Return [X, Y] of the center of cell containing provided text 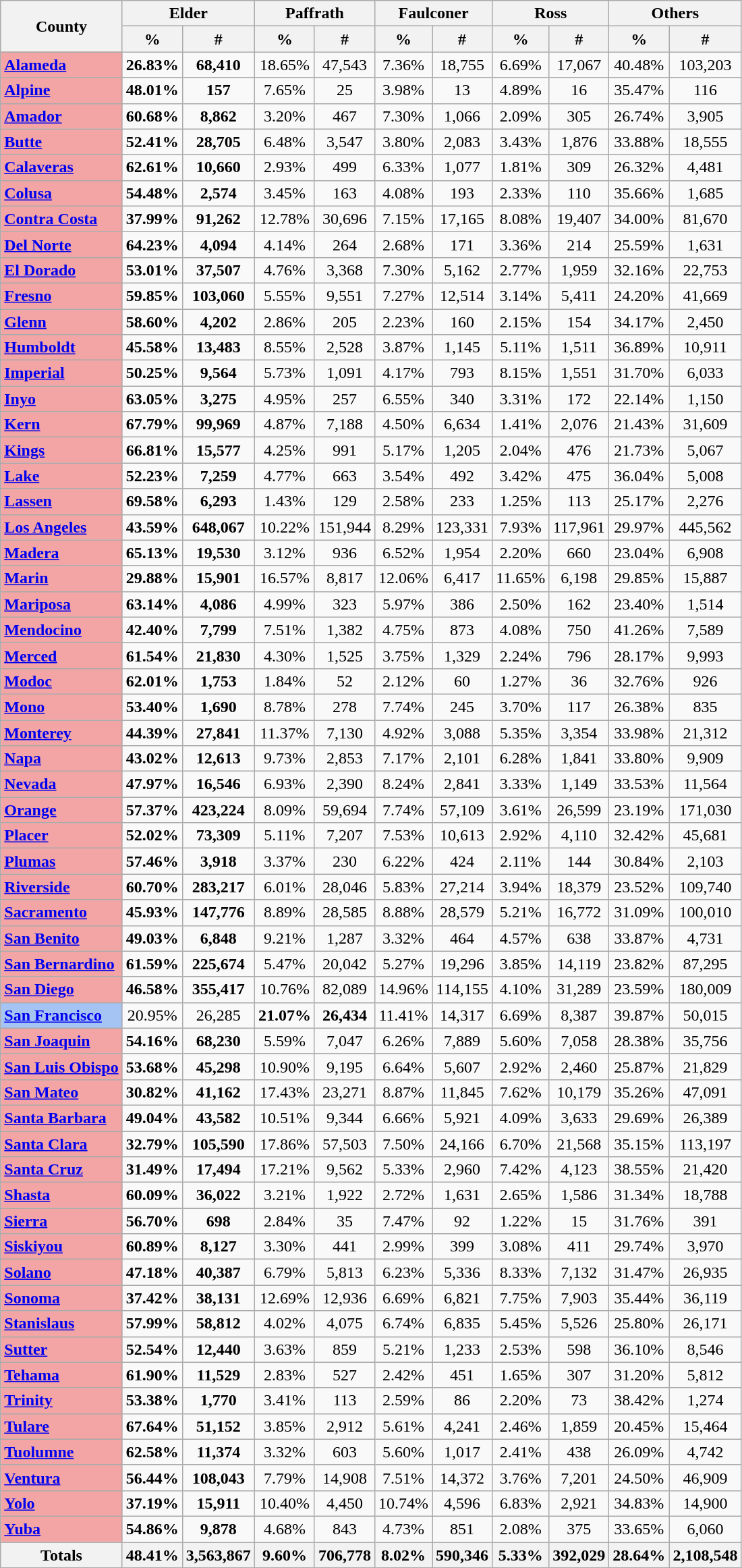
11,845 [463, 1092]
Amador [61, 116]
475 [579, 476]
53.01% [152, 270]
38.42% [639, 1401]
61.59% [152, 964]
57.37% [152, 810]
38.55% [639, 1170]
30.82% [152, 1092]
1,876 [579, 142]
41,669 [706, 296]
46,909 [706, 1478]
5.97% [403, 604]
3,633 [579, 1118]
1.41% [521, 425]
1.43% [285, 502]
29.69% [639, 1118]
3.87% [403, 348]
63.05% [152, 399]
23.04% [639, 553]
32.16% [639, 270]
9.73% [285, 759]
3.45% [285, 193]
Inyo [61, 399]
25.87% [639, 1066]
162 [579, 604]
698 [219, 1221]
3,563,867 [219, 1555]
17.21% [285, 1170]
8.15% [521, 373]
5,162 [463, 270]
8.88% [403, 913]
445,562 [706, 527]
1,685 [706, 193]
44.39% [152, 732]
10.22% [285, 527]
87,295 [706, 964]
18,379 [579, 887]
Madera [61, 553]
33.88% [639, 142]
60.70% [152, 887]
6.28% [521, 759]
7.53% [403, 836]
7.15% [403, 219]
8.89% [285, 913]
39.87% [639, 1015]
257 [344, 399]
Tehama [61, 1375]
59,694 [344, 810]
57.46% [152, 861]
873 [463, 630]
8.78% [285, 707]
23.52% [639, 887]
7,207 [344, 836]
County [61, 26]
Siskiyou [61, 1247]
2.84% [285, 1221]
Calaveras [61, 167]
451 [463, 1375]
3.41% [285, 1401]
Colusa [61, 193]
Merced [61, 655]
2.42% [403, 1375]
Elder [188, 13]
34.17% [639, 322]
11,564 [706, 784]
11,529 [219, 1375]
4,481 [706, 167]
2.83% [285, 1375]
6.66% [403, 1118]
648,067 [219, 527]
21.43% [639, 425]
81,670 [706, 219]
3.61% [521, 810]
23.59% [639, 990]
48.01% [152, 90]
Sonoma [61, 1298]
2,083 [463, 142]
3.76% [521, 1478]
60.09% [152, 1195]
154 [579, 322]
411 [579, 1247]
5,526 [579, 1324]
31.70% [639, 373]
5,607 [463, 1066]
Humboldt [61, 348]
2.33% [521, 193]
6.70% [521, 1144]
Yolo [61, 1503]
225,674 [219, 964]
41,162 [219, 1092]
8.09% [285, 810]
Santa Clara [61, 1144]
392,029 [579, 1555]
Solano [61, 1272]
5,336 [463, 1272]
4.10% [521, 990]
14.96% [403, 990]
59.85% [152, 296]
31,609 [706, 425]
105,590 [219, 1144]
7.93% [521, 527]
527 [344, 1375]
1,922 [344, 1195]
7,058 [579, 1041]
6,848 [219, 938]
20.45% [639, 1426]
10.76% [285, 990]
16 [579, 90]
67.79% [152, 425]
17,067 [579, 65]
62.61% [152, 167]
45,681 [706, 836]
3.33% [521, 784]
Mendocino [61, 630]
Modoc [61, 681]
926 [706, 681]
47.18% [152, 1272]
20,042 [344, 964]
7.17% [403, 759]
2,574 [219, 193]
6,033 [706, 373]
33.80% [639, 759]
3,918 [219, 861]
28,705 [219, 142]
6.52% [403, 553]
160 [463, 322]
12,440 [219, 1349]
17,165 [463, 219]
4.75% [403, 630]
Totals [61, 1555]
Faulconer [433, 13]
8.02% [403, 1555]
4,123 [579, 1170]
843 [344, 1529]
26.32% [639, 167]
6,835 [463, 1324]
6.22% [403, 861]
15,464 [706, 1426]
2.53% [521, 1349]
16,772 [579, 913]
14,908 [344, 1478]
171,030 [706, 810]
15,911 [219, 1503]
31,289 [579, 990]
4,086 [219, 604]
129 [344, 502]
144 [579, 861]
Glenn [61, 322]
9,551 [344, 296]
52.54% [152, 1349]
47.97% [152, 784]
52.02% [152, 836]
5.35% [521, 732]
6.26% [403, 1041]
23.19% [639, 810]
2.08% [521, 1529]
57,109 [463, 810]
117,961 [579, 527]
6,821 [463, 1298]
11,374 [219, 1452]
2,103 [706, 861]
50.25% [152, 373]
10.40% [285, 1503]
2,960 [463, 1170]
11.65% [521, 578]
43.59% [152, 527]
2.46% [521, 1426]
23.40% [639, 604]
3,547 [344, 142]
Orange [61, 810]
3.36% [521, 244]
5,921 [463, 1118]
12.78% [285, 219]
5.47% [285, 964]
103,060 [219, 296]
Mariposa [61, 604]
3.54% [403, 476]
4.76% [285, 270]
2,841 [463, 784]
2.12% [403, 681]
11.41% [403, 1015]
2.15% [521, 322]
590,346 [463, 1555]
5.55% [285, 296]
3.12% [285, 553]
Mono [61, 707]
2,921 [579, 1503]
18,755 [463, 65]
12,514 [463, 296]
Ventura [61, 1478]
2,912 [344, 1426]
2,390 [344, 784]
7,201 [579, 1478]
3,354 [579, 732]
Others [675, 13]
53.68% [152, 1066]
San Bernardino [61, 964]
67.64% [152, 1426]
2.99% [403, 1247]
37.42% [152, 1298]
8,127 [219, 1247]
323 [344, 604]
San Joaquin [61, 1041]
8.33% [521, 1272]
1,274 [706, 1401]
6.01% [285, 887]
264 [344, 244]
47,543 [344, 65]
18,788 [706, 1195]
399 [463, 1247]
113,197 [706, 1144]
40,387 [219, 1272]
8,387 [579, 1015]
Kings [61, 450]
991 [344, 450]
32.76% [639, 681]
26.83% [152, 65]
4.02% [285, 1324]
Los Angeles [61, 527]
18,555 [706, 142]
12,936 [344, 1298]
5.45% [521, 1324]
36.04% [639, 476]
Del Norte [61, 244]
4.99% [285, 604]
2,450 [706, 322]
58,812 [219, 1324]
62.01% [152, 681]
46.58% [152, 990]
4.95% [285, 399]
68,230 [219, 1041]
424 [463, 861]
91,262 [219, 219]
9,562 [344, 1170]
3.20% [285, 116]
Trinity [61, 1401]
307 [579, 1375]
17,494 [219, 1170]
2,276 [706, 502]
9,909 [706, 759]
31.09% [639, 913]
2.50% [521, 604]
35.66% [639, 193]
2.04% [521, 450]
37.99% [152, 219]
4.68% [285, 1529]
172 [579, 399]
6.83% [521, 1503]
33.65% [639, 1529]
6.93% [285, 784]
355,417 [219, 990]
19,407 [579, 219]
1,753 [219, 681]
29.85% [639, 578]
7.50% [403, 1144]
Ross [550, 13]
14,317 [463, 1015]
147,776 [219, 913]
2.77% [521, 270]
2,460 [579, 1066]
62.58% [152, 1452]
32.79% [152, 1144]
Contra Costa [61, 219]
26,171 [706, 1324]
24.20% [639, 296]
86 [463, 1401]
8.24% [403, 784]
5.61% [403, 1426]
1,233 [463, 1349]
9.21% [285, 938]
28,579 [463, 913]
2.23% [403, 322]
9,878 [219, 1529]
5,067 [706, 450]
1.81% [521, 167]
4,075 [344, 1324]
180,009 [706, 990]
2.09% [521, 116]
1.27% [521, 681]
Yuba [61, 1529]
5,411 [579, 296]
12.69% [285, 1298]
60 [463, 681]
10,613 [463, 836]
San Benito [61, 938]
19,530 [219, 553]
110 [579, 193]
4.87% [285, 425]
35.44% [639, 1298]
3,970 [706, 1247]
68,410 [219, 65]
60.68% [152, 116]
Lassen [61, 502]
Placer [61, 836]
5.17% [403, 450]
57.99% [152, 1324]
23.82% [639, 964]
35 [344, 1221]
2.59% [403, 1401]
41.26% [639, 630]
Plumas [61, 861]
16,546 [219, 784]
3.08% [521, 1247]
Marin [61, 578]
26.09% [639, 1452]
17.86% [285, 1144]
43.02% [152, 759]
4,596 [463, 1503]
10.51% [285, 1118]
1,150 [706, 399]
31.34% [639, 1195]
30.84% [639, 861]
Sierra [61, 1221]
28.38% [639, 1041]
20.95% [152, 1015]
7.65% [285, 90]
54.86% [152, 1529]
51,152 [219, 1426]
4.89% [521, 90]
19,296 [463, 964]
31.20% [639, 1375]
117 [579, 707]
Sacramento [61, 913]
Riverside [61, 887]
7,132 [579, 1272]
492 [463, 476]
151,944 [344, 527]
65.13% [152, 553]
598 [579, 1349]
5.83% [403, 887]
2,853 [344, 759]
2.41% [521, 1452]
7,903 [579, 1298]
4,110 [579, 836]
7,589 [706, 630]
64.23% [152, 244]
61.54% [152, 655]
69.58% [152, 502]
6.23% [403, 1272]
36.10% [639, 1349]
53.38% [152, 1401]
33.53% [639, 784]
1,841 [579, 759]
3,088 [463, 732]
35.15% [639, 1144]
1,511 [579, 348]
10,911 [706, 348]
233 [463, 502]
441 [344, 1247]
7.36% [403, 65]
793 [463, 373]
27,841 [219, 732]
4.77% [285, 476]
San Francisco [61, 1015]
13,483 [219, 348]
859 [344, 1349]
6.48% [285, 142]
Paffrath [314, 13]
4.73% [403, 1529]
1,149 [579, 784]
14,372 [463, 1478]
29.88% [152, 578]
26,285 [219, 1015]
1,077 [463, 167]
4.14% [285, 244]
3.80% [403, 142]
1.65% [521, 1375]
54.48% [152, 193]
6.33% [403, 167]
171 [463, 244]
14,119 [579, 964]
309 [579, 167]
4,742 [706, 1452]
6.79% [285, 1272]
Napa [61, 759]
1,859 [579, 1426]
36,022 [219, 1195]
1,514 [706, 604]
15,577 [219, 450]
48.41% [152, 1555]
3,275 [219, 399]
2.86% [285, 322]
103,203 [706, 65]
499 [344, 167]
36 [579, 681]
32.42% [639, 836]
42.40% [152, 630]
5,812 [706, 1375]
2,076 [579, 425]
Lake [61, 476]
Kern [61, 425]
38,131 [219, 1298]
73,309 [219, 836]
2,101 [463, 759]
6,293 [219, 502]
7,799 [219, 630]
7,188 [344, 425]
52.41% [152, 142]
1,287 [344, 938]
4.09% [521, 1118]
33.98% [639, 732]
4,731 [706, 938]
9,344 [344, 1118]
Alameda [61, 65]
26,434 [344, 1015]
31.49% [152, 1170]
1,770 [219, 1401]
157 [219, 90]
1,959 [579, 270]
45.58% [152, 348]
123,331 [463, 527]
Monterey [61, 732]
Alpine [61, 90]
15,887 [706, 578]
26,389 [706, 1118]
37,507 [219, 270]
283,217 [219, 887]
205 [344, 322]
56.44% [152, 1478]
1,586 [579, 1195]
7.79% [285, 1478]
29.97% [639, 527]
47,091 [706, 1092]
34.00% [639, 219]
2.72% [403, 1195]
3.70% [521, 707]
109,740 [706, 887]
1.22% [521, 1221]
37.19% [152, 1503]
193 [463, 193]
114,155 [463, 990]
2.11% [521, 861]
1,525 [344, 655]
61.90% [152, 1375]
10.74% [403, 1503]
7.75% [521, 1298]
438 [579, 1452]
835 [706, 707]
12.06% [403, 578]
603 [344, 1452]
7,259 [219, 476]
1,690 [219, 707]
796 [579, 655]
23,271 [344, 1092]
24,166 [463, 1144]
Santa Cruz [61, 1170]
26.38% [639, 707]
1.84% [285, 681]
36,119 [706, 1298]
7,047 [344, 1041]
60.89% [152, 1247]
22,753 [706, 270]
8,817 [344, 578]
56.70% [152, 1221]
214 [579, 244]
6,417 [463, 578]
31.47% [639, 1272]
15,901 [219, 578]
4,202 [219, 322]
45,298 [219, 1066]
340 [463, 399]
660 [579, 553]
5.59% [285, 1041]
8,862 [219, 116]
7.27% [403, 296]
163 [344, 193]
35,756 [706, 1041]
2,108,548 [706, 1555]
50,015 [706, 1015]
230 [344, 861]
3.21% [285, 1195]
5,008 [706, 476]
4.25% [285, 450]
5.73% [285, 373]
San Luis Obispo [61, 1066]
82,089 [344, 990]
22.14% [639, 399]
40.48% [639, 65]
45.93% [152, 913]
21.73% [639, 450]
San Mateo [61, 1092]
5,813 [344, 1272]
4.92% [403, 732]
116 [706, 90]
4,241 [463, 1426]
Sutter [61, 1349]
8.29% [403, 527]
1,382 [344, 630]
21.07% [285, 1015]
7.42% [521, 1170]
21,829 [706, 1066]
423,224 [219, 810]
1,205 [463, 450]
7,130 [344, 732]
245 [463, 707]
8.87% [403, 1092]
10,179 [579, 1092]
43,582 [219, 1118]
1,091 [344, 373]
3.31% [521, 399]
34.83% [639, 1503]
16.57% [285, 578]
Nevada [61, 784]
49.03% [152, 938]
35.47% [639, 90]
36.89% [639, 348]
66.81% [152, 450]
92 [463, 1221]
21,420 [706, 1170]
53.40% [152, 707]
7,889 [463, 1041]
3,368 [344, 270]
73 [579, 1401]
10.90% [285, 1066]
391 [706, 1221]
33.87% [639, 938]
28.17% [639, 655]
9,564 [219, 373]
6,060 [706, 1529]
Stanislaus [61, 1324]
7.47% [403, 1221]
851 [463, 1529]
Santa Barbara [61, 1118]
3.14% [521, 296]
3.75% [403, 655]
6,198 [579, 578]
1,145 [463, 348]
8.55% [285, 348]
638 [579, 938]
6.64% [403, 1066]
1,017 [463, 1452]
26.74% [639, 116]
4.30% [285, 655]
9,993 [706, 655]
49.04% [152, 1118]
9.60% [285, 1555]
108,043 [219, 1478]
3.30% [285, 1247]
8,546 [706, 1349]
2.58% [403, 502]
5.27% [403, 964]
28,046 [344, 887]
12,613 [219, 759]
3.98% [403, 90]
1,551 [579, 373]
58.60% [152, 322]
26,599 [579, 810]
Tulare [61, 1426]
6,634 [463, 425]
6.74% [403, 1324]
24.50% [639, 1478]
99,969 [219, 425]
21,312 [706, 732]
San Diego [61, 990]
7.62% [521, 1092]
4.17% [403, 373]
3,905 [706, 116]
2.68% [403, 244]
Imperial [61, 373]
467 [344, 116]
Shasta [61, 1195]
100,010 [706, 913]
21,568 [579, 1144]
706,778 [344, 1555]
278 [344, 707]
63.14% [152, 604]
54.16% [152, 1041]
Fresno [61, 296]
11.37% [285, 732]
Tuolumne [61, 1452]
2.65% [521, 1195]
663 [344, 476]
14,900 [706, 1503]
1,329 [463, 655]
6.55% [403, 399]
25.80% [639, 1324]
26,935 [706, 1272]
4.57% [521, 938]
28,585 [344, 913]
4,450 [344, 1503]
1,954 [463, 553]
4,094 [219, 244]
3.43% [521, 142]
27,214 [463, 887]
35.26% [639, 1092]
Butte [61, 142]
17.43% [285, 1092]
2.24% [521, 655]
1.25% [521, 502]
375 [579, 1529]
3.63% [285, 1349]
305 [579, 116]
3.42% [521, 476]
464 [463, 938]
29.74% [639, 1247]
750 [579, 630]
31.76% [639, 1221]
57,503 [344, 1144]
52 [344, 681]
30,696 [344, 219]
21,830 [219, 655]
2,528 [344, 348]
2.93% [285, 167]
936 [344, 553]
3.94% [521, 887]
8.08% [521, 219]
13 [463, 90]
476 [579, 450]
25 [344, 90]
18.65% [285, 65]
10,660 [219, 167]
28.64% [639, 1555]
9,195 [344, 1066]
25.59% [639, 244]
25.17% [639, 502]
52.23% [152, 476]
4.50% [403, 425]
3.37% [285, 861]
15 [579, 1221]
6,908 [706, 553]
El Dorado [61, 270]
1,066 [463, 116]
386 [463, 604]
